Capture the cell that displays the provided text and extract its [x, y] central coordinate. 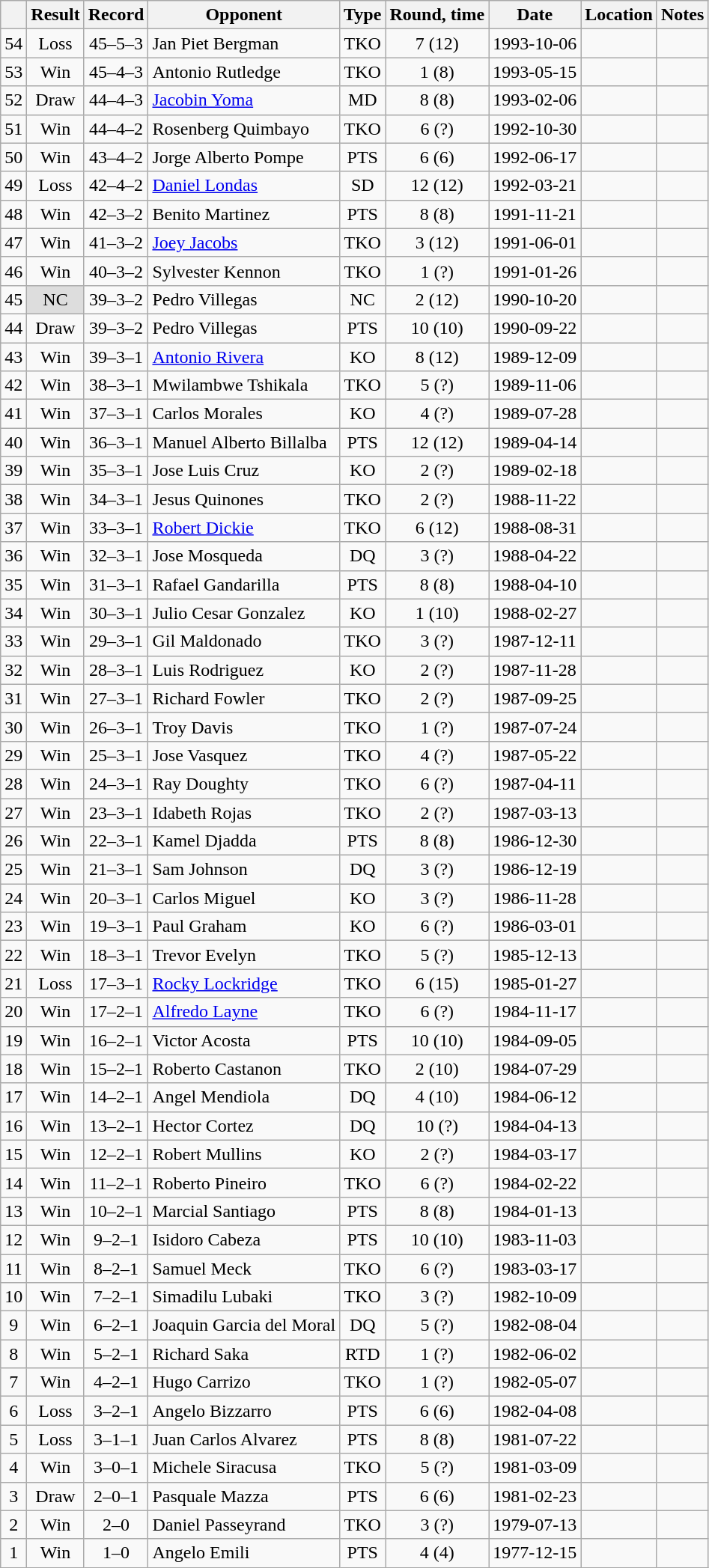
Mwilambwe Tshikala [244, 385]
Jorge Alberto Pompe [244, 157]
Julio Cesar Gonzalez [244, 613]
1991-01-26 [535, 271]
Pasquale Mazza [244, 1496]
1988-02-27 [535, 613]
Result [55, 15]
6 [13, 1411]
31 [13, 698]
2 (12) [437, 299]
Jose Mosqueda [244, 556]
Alfredo Layne [244, 1012]
23–3–1 [116, 812]
6 (12) [437, 528]
20 [13, 1012]
1984-01-13 [535, 1211]
26–3–1 [116, 727]
41 [13, 414]
Sam Johnson [244, 870]
1991-11-21 [535, 214]
1988-04-22 [535, 556]
Jesus Quinones [244, 499]
Roberto Pineiro [244, 1183]
53 [13, 72]
1981-03-09 [535, 1468]
21–3–1 [116, 870]
1988-11-22 [535, 499]
49 [13, 186]
12–2–1 [116, 1154]
40 [13, 442]
28–3–1 [116, 670]
54 [13, 43]
22 [13, 955]
1983-03-17 [535, 1269]
1984-06-12 [535, 1097]
1989-11-06 [535, 385]
19 [13, 1040]
Hugo Carrizo [244, 1382]
9 [13, 1326]
5 [13, 1439]
1989-02-18 [535, 471]
2–0–1 [116, 1496]
1987-05-22 [535, 755]
44–4–3 [116, 100]
Joaquin Garcia del Moral [244, 1326]
1984-04-13 [535, 1126]
Angelo Bizzarro [244, 1411]
31–3–1 [116, 585]
11 [13, 1269]
4 [13, 1468]
8 [13, 1354]
Jose Luis Cruz [244, 471]
1 (10) [437, 613]
Simadilu Lubaki [244, 1297]
42–3–2 [116, 214]
1988-04-10 [535, 585]
10 [13, 1297]
Victor Acosta [244, 1040]
6 (15) [437, 983]
Carlos Miguel [244, 898]
46 [13, 271]
45 [13, 299]
45–5–3 [116, 43]
12 [13, 1239]
3 (12) [437, 242]
45–4–3 [116, 72]
25–3–1 [116, 755]
17–3–1 [116, 983]
Marcial Santiago [244, 1211]
Juan Carlos Alvarez [244, 1439]
1987-12-11 [535, 641]
Hector Cortez [244, 1126]
1993-10-06 [535, 43]
17 [13, 1097]
13–2–1 [116, 1126]
52 [13, 100]
28 [13, 784]
1987-11-28 [535, 670]
Robert Mullins [244, 1154]
1982-10-09 [535, 1297]
Ray Doughty [244, 784]
35–3–1 [116, 471]
21 [13, 983]
42 [13, 385]
Angel Mendiola [244, 1097]
44 [13, 328]
Idabeth Rojas [244, 812]
9–2–1 [116, 1239]
43–4–2 [116, 157]
27 [13, 812]
2 [13, 1525]
4 (4) [437, 1553]
4–2–1 [116, 1382]
1981-02-23 [535, 1496]
1986-03-01 [535, 927]
3–0–1 [116, 1468]
29 [13, 755]
1987-09-25 [535, 698]
44–4–2 [116, 129]
Antonio Rivera [244, 357]
1 (8) [437, 72]
18 [13, 1069]
3 [13, 1496]
48 [13, 214]
13 [13, 1211]
51 [13, 129]
1992-10-30 [535, 129]
27–3–1 [116, 698]
39–3–1 [116, 357]
Paul Graham [244, 927]
5–2–1 [116, 1354]
4 (10) [437, 1097]
47 [13, 242]
30–3–1 [116, 613]
1986-12-30 [535, 841]
Angelo Emili [244, 1553]
8 (12) [437, 357]
2–0 [116, 1525]
Richard Fowler [244, 698]
Rocky Lockridge [244, 983]
33 [13, 641]
1981-07-22 [535, 1439]
Manuel Alberto Billalba [244, 442]
Jacobin Yoma [244, 100]
32 [13, 670]
2 (10) [437, 1069]
Daniel Londas [244, 186]
Date [535, 15]
1984-11-17 [535, 1012]
43 [13, 357]
16–2–1 [116, 1040]
17–2–1 [116, 1012]
14 [13, 1183]
36 [13, 556]
Isidoro Cabeza [244, 1239]
Gil Maldonado [244, 641]
34 [13, 613]
1984-03-17 [535, 1154]
24–3–1 [116, 784]
20–3–1 [116, 898]
Rosenberg Quimbayo [244, 129]
Richard Saka [244, 1354]
1985-01-27 [535, 983]
1988-08-31 [535, 528]
7 [13, 1382]
1985-12-13 [535, 955]
1989-12-09 [535, 357]
7–2–1 [116, 1297]
1992-06-17 [535, 157]
1987-07-24 [535, 727]
33–3–1 [116, 528]
39 [13, 471]
36–3–1 [116, 442]
6–2–1 [116, 1326]
1991-06-01 [535, 242]
1984-07-29 [535, 1069]
SD [362, 186]
1982-08-04 [535, 1326]
1990-10-20 [535, 299]
50 [13, 157]
24 [13, 898]
Joey Jacobs [244, 242]
Location [619, 15]
11–2–1 [116, 1183]
42–4–2 [116, 186]
Sylvester Kennon [244, 271]
1987-03-13 [535, 812]
Rafael Gandarilla [244, 585]
18–3–1 [116, 955]
1984-09-05 [535, 1040]
38–3–1 [116, 385]
35 [13, 585]
1987-04-11 [535, 784]
37–3–1 [116, 414]
1989-04-14 [535, 442]
1982-05-07 [535, 1382]
1993-02-06 [535, 100]
Opponent [244, 15]
RTD [362, 1354]
1979-07-13 [535, 1525]
14–2–1 [116, 1097]
26 [13, 841]
34–3–1 [116, 499]
Type [362, 15]
1989-07-28 [535, 414]
Michele Siracusa [244, 1468]
29–3–1 [116, 641]
Carlos Morales [244, 414]
Record [116, 15]
15–2–1 [116, 1069]
Roberto Castanon [244, 1069]
Robert Dickie [244, 528]
1993-05-15 [535, 72]
1984-02-22 [535, 1183]
Troy Davis [244, 727]
15 [13, 1154]
3–1–1 [116, 1439]
1982-06-02 [535, 1354]
Round, time [437, 15]
1992-03-21 [535, 186]
1982-04-08 [535, 1411]
1990-09-22 [535, 328]
23 [13, 927]
Jose Vasquez [244, 755]
19–3–1 [116, 927]
25 [13, 870]
Daniel Passeyrand [244, 1525]
10–2–1 [116, 1211]
3–2–1 [116, 1411]
16 [13, 1126]
Samuel Meck [244, 1269]
Luis Rodriguez [244, 670]
10 (?) [437, 1126]
1986-11-28 [535, 898]
1977-12-15 [535, 1553]
Notes [682, 15]
41–3–2 [116, 242]
MD [362, 100]
Antonio Rutledge [244, 72]
1983-11-03 [535, 1239]
Trevor Evelyn [244, 955]
38 [13, 499]
1986-12-19 [535, 870]
22–3–1 [116, 841]
Kamel Djadda [244, 841]
1–0 [116, 1553]
8–2–1 [116, 1269]
32–3–1 [116, 556]
Jan Piet Bergman [244, 43]
37 [13, 528]
40–3–2 [116, 271]
Benito Martinez [244, 214]
1 [13, 1553]
30 [13, 727]
7 (12) [437, 43]
